Capture the cell that displays the provided text and extract its (x, y) central coordinate. 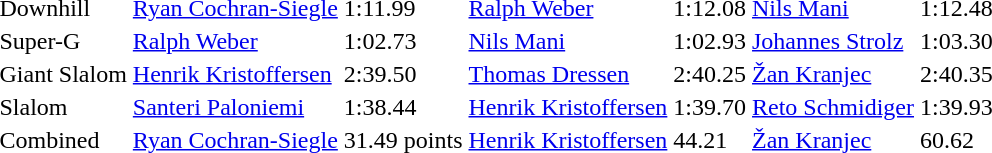
Ralph Weber (235, 41)
Reto Schmidiger (834, 107)
Johannes Strolz (834, 41)
Žan Kranjec (834, 74)
Santeri Paloniemi (235, 107)
2:39.50 (403, 74)
Thomas Dressen (568, 74)
1:02.93 (710, 41)
1:39.70 (710, 107)
Nils Mani (568, 41)
1:38.44 (403, 107)
2:40.25 (710, 74)
1:02.73 (403, 41)
